From the cell containing the given text, extract its center point as [X, Y] coordinate. 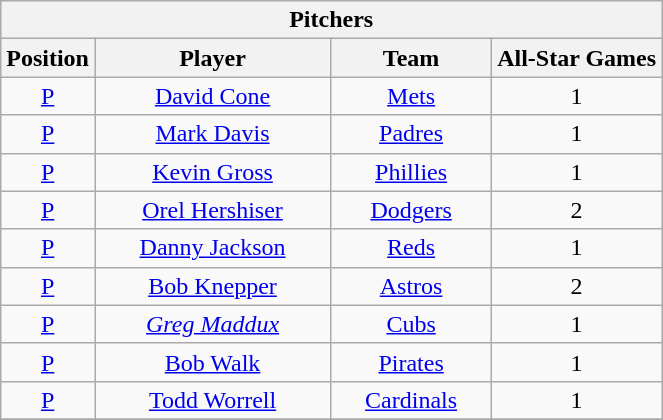
Bob Walk [212, 362]
Cardinals [412, 400]
Dodgers [412, 210]
Orel Hershiser [212, 210]
Pirates [412, 362]
Mark Davis [212, 134]
Position [48, 58]
Reds [412, 248]
Team [412, 58]
All-Star Games [577, 58]
Astros [412, 286]
Cubs [412, 324]
Phillies [412, 172]
Todd Worrell [212, 400]
Pitchers [332, 20]
Player [212, 58]
Danny Jackson [212, 248]
Greg Maddux [212, 324]
Mets [412, 96]
Padres [412, 134]
Kevin Gross [212, 172]
Bob Knepper [212, 286]
David Cone [212, 96]
